Capture the cell that displays the provided text and extract its [x, y] central coordinate. 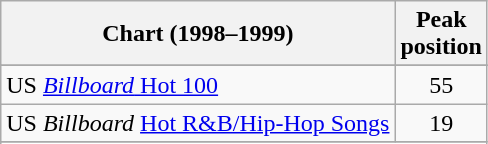
Chart (1998–1999) [198, 34]
US Billboard Hot R&B/Hip-Hop Songs [198, 123]
Peakposition [441, 34]
55 [441, 85]
19 [441, 123]
US Billboard Hot 100 [198, 85]
